Extract the (x, y) coordinate from the center of the cell holding the provided text.  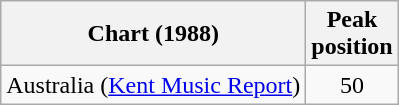
Chart (1988) (154, 34)
Australia (Kent Music Report) (154, 85)
50 (352, 85)
Peakposition (352, 34)
